Provide the [x, y] coordinate of the cell's center where the given text is located.  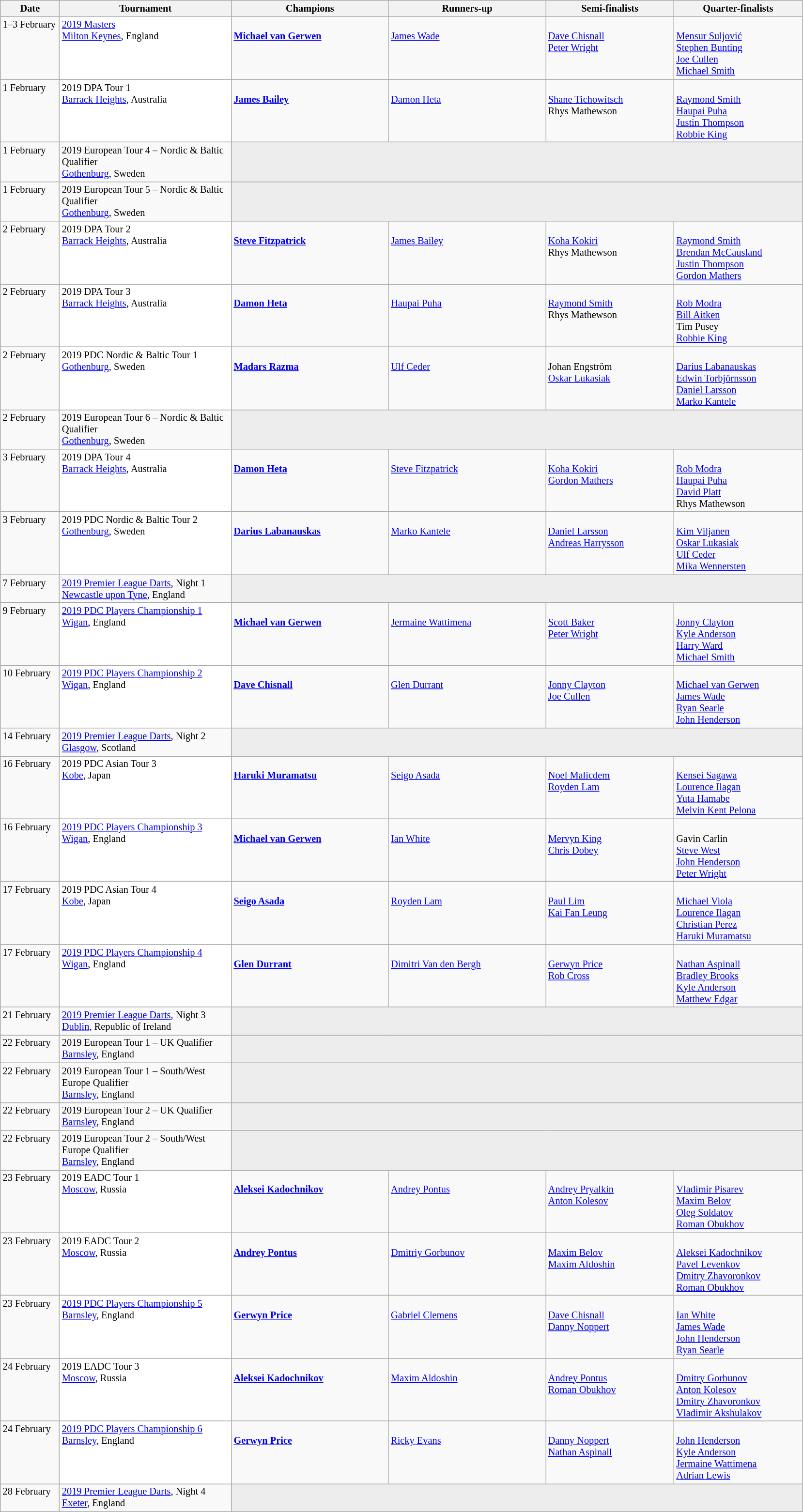
Danny Noppert Nathan Aspinall [610, 1452]
2019 MastersMilton Keynes, England [145, 48]
Tournament [145, 8]
2019 PDC Nordic & Baltic Tour 2Gothenburg, Sweden [145, 543]
2019 PDC Asian Tour 4Kobe, Japan [145, 913]
Michael van Gerwen James Wade Ryan Searle John Henderson [738, 697]
Mervyn King Chris Dobey [610, 850]
Shane Tichowitsch Rhys Mathewson [610, 111]
Dave Chisnall Peter Wright [610, 48]
2019 Premier League Darts, Night 4 Exeter, England [145, 1497]
Jonny Clayton Joe Cullen [610, 697]
Koha Kokiri Gordon Mathers [610, 480]
Gabriel Clemens [467, 1327]
21 February [30, 1021]
Maxim Aldoshin [467, 1390]
Rob Modra Bill Aitken Tim Pusey Robbie King [738, 315]
Raymond Smith Haupai Puha Justin Thompson Robbie King [738, 111]
Michael Viola Lourence Ilagan Christian Perez Haruki Muramatsu [738, 913]
Dmitriy Gorbunov [467, 1264]
Mensur Suljović Stephen Bunting Joe Cullen Michael Smith [738, 48]
2019 European Tour 2 – UK Qualifier Barnsley, England [145, 1116]
Vladimir Pisarev Maxim Belov Oleg Soldatov Roman Obukhov [738, 1201]
2019 PDC Players Championship 3Wigan, England [145, 850]
Paul Lim Kai Fan Leung [610, 913]
Marko Kantele [467, 543]
Aleksei Kadochnikov Pavel Levenkov Dmitry Zhavoronkov Roman Obukhov [738, 1264]
Jermaine Wattimena [467, 634]
Andrey Pontus Roman Obukhov [610, 1390]
2019 DPA Tour 2Barrack Heights, Australia [145, 253]
10 February [30, 697]
Johan Engström Oskar Lukasiak [610, 378]
28 February [30, 1497]
2019 DPA Tour 4Barrack Heights, Australia [145, 480]
14 February [30, 742]
Daniel Larsson Andreas Harrysson [610, 543]
Date [30, 8]
2019 EADC Tour 2Moscow, Russia [145, 1264]
Madars Razma [310, 378]
2019 European Tour 4 – Nordic & Baltic Qualifier Gothenburg, Sweden [145, 162]
2019 DPA Tour 1Barrack Heights, Australia [145, 111]
2019 PDC Players Championship 1Wigan, England [145, 634]
2019 European Tour 1 – South/West Europe Qualifier Barnsley, England [145, 1083]
2019 EADC Tour 3Moscow, Russia [145, 1390]
2019 PDC Asian Tour 3Kobe, Japan [145, 787]
1–3 February [30, 48]
2019 EADC Tour 1Moscow, Russia [145, 1201]
Quarter-finalists [738, 8]
2019 European Tour 2 – South/West Europe Qualifier Barnsley, England [145, 1150]
Semi-finalists [610, 8]
Scott Baker Peter Wright [610, 634]
Koha Kokiri Rhys Mathewson [610, 253]
Ian White James Wade John Henderson Ryan Searle [738, 1327]
Darius Labanauskas [310, 543]
Runners-up [467, 8]
Nathan Aspinall Bradley Brooks Kyle Anderson Matthew Edgar [738, 976]
Andrey Pryalkin Anton Kolesov [610, 1201]
2019 European Tour 1 – UK Qualifier Barnsley, England [145, 1049]
2019 European Tour 5 – Nordic & Baltic Qualifier Gothenburg, Sweden [145, 201]
Ricky Evans [467, 1452]
James Wade [467, 48]
2019 Premier League Darts, Night 3 Dublin, Republic of Ireland [145, 1021]
2019 Premier League Darts, Night 1 Newcastle upon Tyne, England [145, 589]
9 February [30, 634]
Haupai Puha [467, 315]
Jonny Clayton Kyle Anderson Harry Ward Michael Smith [738, 634]
Ian White [467, 850]
Maxim Belov Maxim Aldoshin [610, 1264]
Dave Chisnall Danny Noppert [610, 1327]
Champions [310, 8]
2019 PDC Nordic & Baltic Tour 1Gothenburg, Sweden [145, 378]
7 February [30, 589]
2019 DPA Tour 3Barrack Heights, Australia [145, 315]
Kensei Sagawa Lourence Ilagan Yuta Hamabe Melvin Kent Pelona [738, 787]
2019 PDC Players Championship 6Barnsley, England [145, 1452]
Raymond Smith Rhys Mathewson [610, 315]
2019 Premier League Darts, Night 2 Glasgow, Scotland [145, 742]
Ulf Ceder [467, 378]
2019 PDC Players Championship 5Barnsley, England [145, 1327]
2019 PDC Players Championship 4Wigan, England [145, 976]
Rob Modra Haupai Puha David Platt Rhys Mathewson [738, 480]
Dmitry Gorbunov Anton Kolesov Dmitry Zhavoronkov Vladimir Akshulakov [738, 1390]
Kim Viljanen Oskar Lukasiak Ulf Ceder Mika Wennersten [738, 543]
Gerwyn Price Rob Cross [610, 976]
Royden Lam [467, 913]
Dimitri Van den Bergh [467, 976]
2019 European Tour 6 – Nordic & Baltic Qualifier Gothenburg, Sweden [145, 429]
2019 PDC Players Championship 2Wigan, England [145, 697]
Dave Chisnall [310, 697]
Noel Malicdem Royden Lam [610, 787]
John Henderson Kyle Anderson Jermaine Wattimena Adrian Lewis [738, 1452]
Darius Labanauskas Edwin Torbjörnsson Daniel Larsson Marko Kantele [738, 378]
Gavin Carlin Steve West John Henderson Peter Wright [738, 850]
Raymond Smith Brendan McCausland Justin Thompson Gordon Mathers [738, 253]
Haruki Muramatsu [310, 787]
